From the cell containing the given text, extract its center point as (X, Y) coordinate. 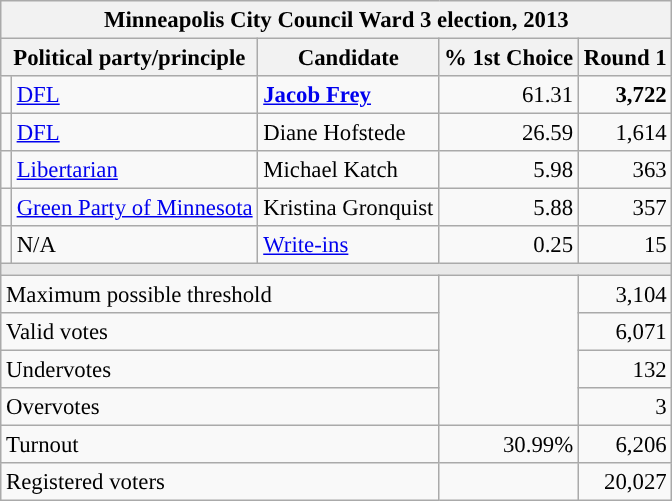
3 (625, 406)
Kristina Gronquist (348, 208)
Valid votes (220, 331)
Registered voters (220, 482)
61.31 (509, 95)
363 (625, 170)
5.88 (509, 208)
Political party/principle (130, 58)
15 (625, 245)
26.59 (509, 133)
Round 1 (625, 58)
Turnout (220, 444)
Overvotes (220, 406)
Minneapolis City Council Ward 3 election, 2013 (336, 20)
Write-ins (348, 245)
Libertarian (134, 170)
Maximum possible threshold (220, 294)
30.99% (509, 444)
6,206 (625, 444)
3,722 (625, 95)
Diane Hofstede (348, 133)
20,027 (625, 482)
Michael Katch (348, 170)
N/A (134, 245)
6,071 (625, 331)
Candidate (348, 58)
3,104 (625, 294)
0.25 (509, 245)
Jacob Frey (348, 95)
132 (625, 369)
5.98 (509, 170)
Green Party of Minnesota (134, 208)
357 (625, 208)
% 1st Choice (509, 58)
1,614 (625, 133)
Undervotes (220, 369)
